Return the [X, Y] coordinate for the center point of the cell that contains the specified text.  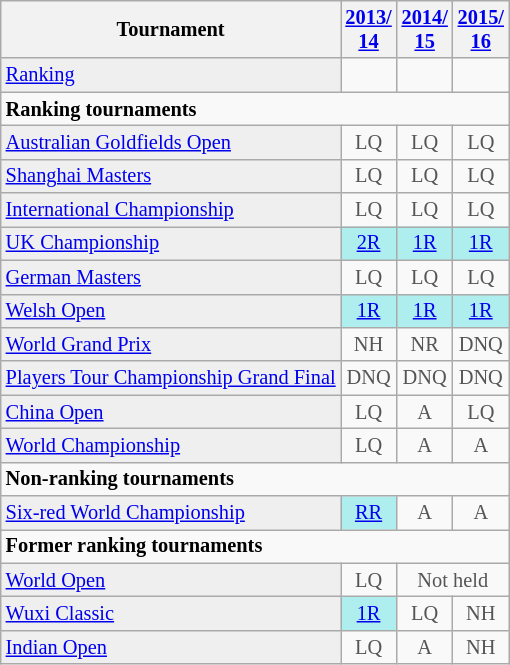
2R [368, 243]
Ranking tournaments [255, 109]
2015/16 [481, 29]
Wuxi Classic [171, 613]
Non-ranking tournaments [255, 479]
Former ranking tournaments [255, 546]
Six-red World Championship [171, 513]
Indian Open [171, 647]
2013/14 [368, 29]
2014/15 [425, 29]
Ranking [171, 75]
RR [368, 513]
Australian Goldfields Open [171, 142]
German Masters [171, 277]
Tournament [171, 29]
UK Championship [171, 243]
Shanghai Masters [171, 176]
China Open [171, 412]
Welsh Open [171, 311]
World Grand Prix [171, 344]
Not held [453, 580]
International Championship [171, 210]
World Open [171, 580]
World Championship [171, 445]
NR [425, 344]
Players Tour Championship Grand Final [171, 378]
